Return the (X, Y) coordinate for the center point of the cell that contains the specified text.  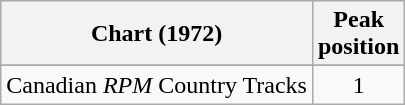
Canadian RPM Country Tracks (157, 85)
1 (358, 85)
Peakposition (358, 34)
Chart (1972) (157, 34)
